Determine the (x, y) coordinate at the center of the cell enclosing the given text.  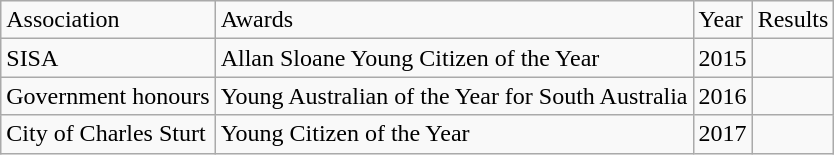
Government honours (108, 96)
Allan Sloane Young Citizen of the Year (454, 58)
SISA (108, 58)
Young Citizen of the Year (454, 134)
2017 (722, 134)
City of Charles Sturt (108, 134)
Awards (454, 20)
2016 (722, 96)
2015 (722, 58)
Association (108, 20)
Young Australian of the Year for South Australia (454, 96)
Results (793, 20)
Year (722, 20)
